Determine the (X, Y) coordinate at the center of the cell enclosing the given text.  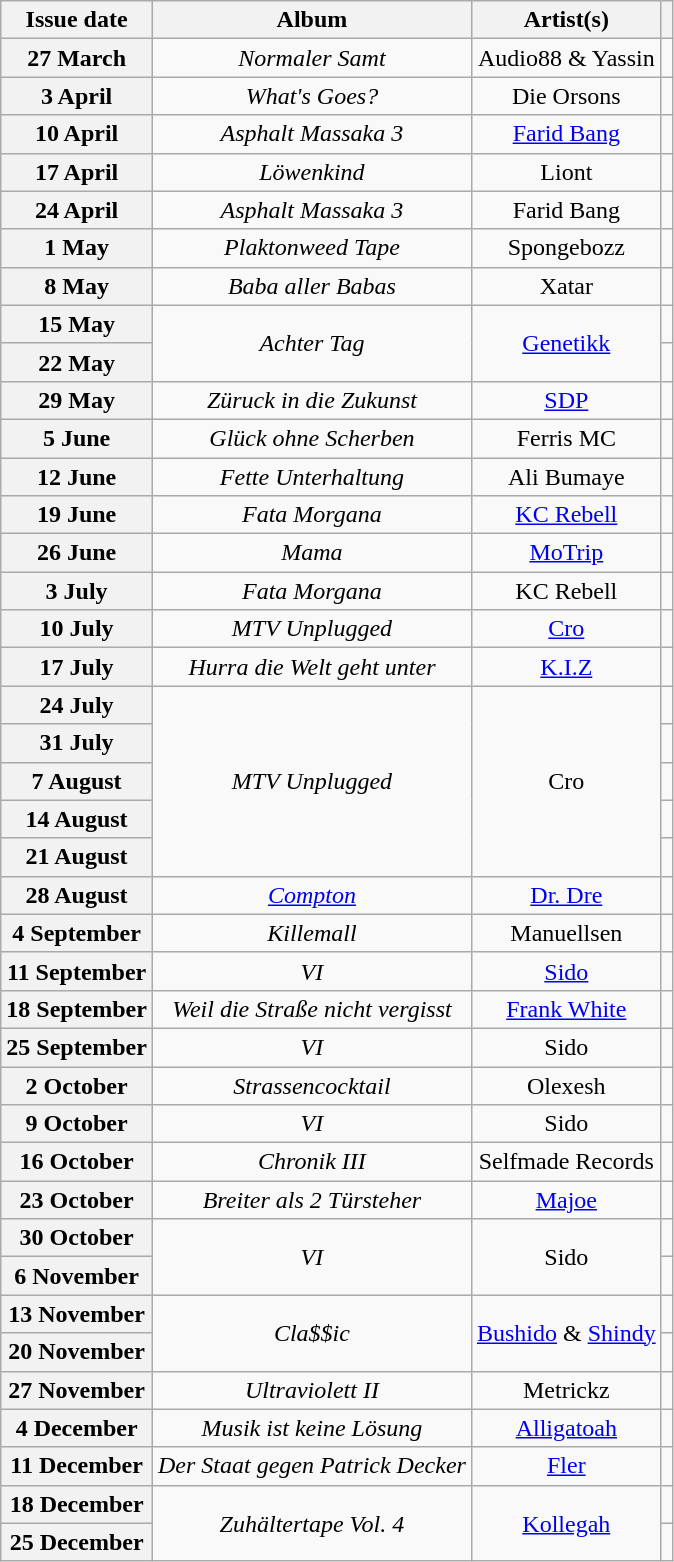
14 August (77, 819)
Kollegah (566, 1523)
Manuellsen (566, 933)
30 October (77, 1238)
13 November (77, 1314)
Spongebozz (566, 248)
Ultraviolett II (312, 1390)
Compton (312, 895)
Fler (566, 1466)
Normaler Samt (312, 58)
25 December (77, 1542)
Ali Bumaye (566, 477)
Audio88 & Yassin (566, 58)
Genetikk (566, 343)
Liont (566, 172)
Die Orsons (566, 96)
18 December (77, 1504)
22 May (77, 362)
8 May (77, 286)
25 September (77, 1047)
Breiter als 2 Türsteher (312, 1200)
Strassencocktail (312, 1085)
Killemall (312, 933)
9 October (77, 1124)
28 August (77, 895)
17 July (77, 667)
Issue date (77, 20)
5 June (77, 438)
Chronik III (312, 1162)
21 August (77, 857)
Achter Tag (312, 343)
6 November (77, 1276)
Frank White (566, 1009)
27 March (77, 58)
Dr. Dre (566, 895)
MoTrip (566, 553)
Hurra die Welt geht unter (312, 667)
Mama (312, 553)
4 December (77, 1428)
Löwenkind (312, 172)
Weil die Straße nicht vergisst (312, 1009)
12 June (77, 477)
Artist(s) (566, 20)
SDP (566, 400)
Majoe (566, 1200)
Olexesh (566, 1085)
3 April (77, 96)
27 November (77, 1390)
4 September (77, 933)
What's Goes? (312, 96)
Musik ist keine Lösung (312, 1428)
2 October (77, 1085)
24 July (77, 705)
Fette Unterhaltung (312, 477)
Album (312, 20)
18 September (77, 1009)
Baba aller Babas (312, 286)
Plaktonweed Tape (312, 248)
20 November (77, 1352)
24 April (77, 210)
10 April (77, 134)
10 July (77, 629)
31 July (77, 743)
1 May (77, 248)
Bushido & Shindy (566, 1333)
Cla$$ic (312, 1333)
Alligatoah (566, 1428)
Glück ohne Scherben (312, 438)
Metrickz (566, 1390)
K.I.Z (566, 667)
Zuhältertape Vol. 4 (312, 1523)
Ferris MC (566, 438)
16 October (77, 1162)
Der Staat gegen Patrick Decker (312, 1466)
26 June (77, 553)
Selfmade Records (566, 1162)
17 April (77, 172)
19 June (77, 515)
23 October (77, 1200)
Züruck in die Zukunst (312, 400)
Xatar (566, 286)
15 May (77, 324)
3 July (77, 591)
11 September (77, 971)
11 December (77, 1466)
7 August (77, 781)
29 May (77, 400)
